Detect which cell encompasses the target text, then output its [x, y] center coordinate. 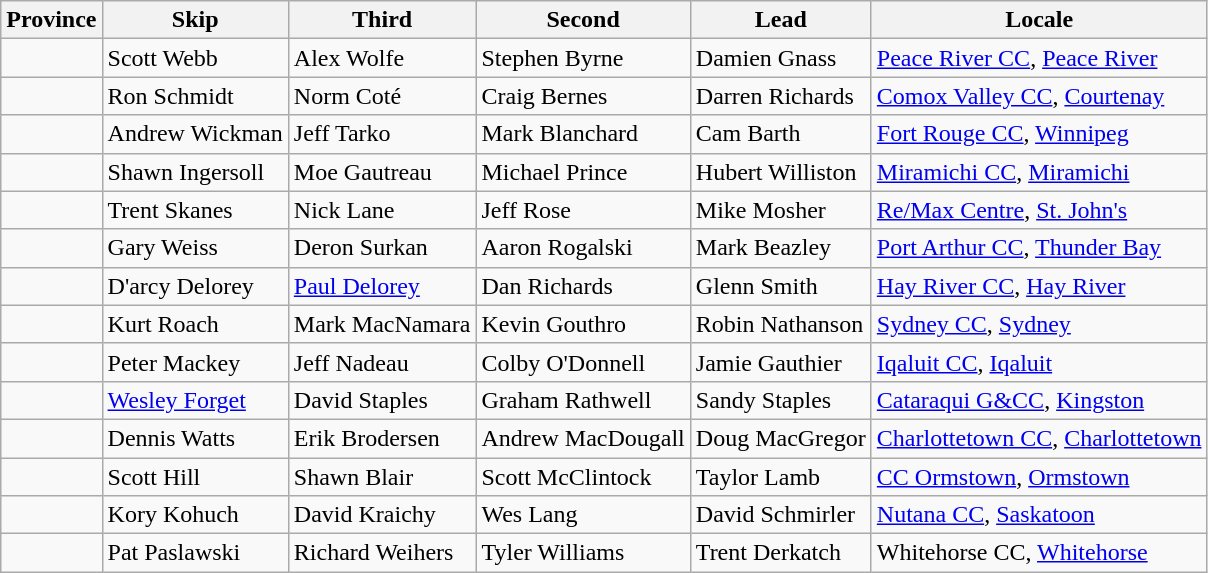
Miramichi CC, Miramichi [1039, 172]
Taylor Lamb [780, 477]
Jeff Nadeau [382, 362]
Stephen Byrne [583, 58]
CC Ormstown, Ormstown [1039, 477]
Peter Mackey [195, 362]
Jamie Gauthier [780, 362]
Comox Valley CC, Courtenay [1039, 96]
Pat Paslawski [195, 553]
Ron Schmidt [195, 96]
Whitehorse CC, Whitehorse [1039, 553]
Kory Kohuch [195, 515]
Shawn Blair [382, 477]
Hubert Williston [780, 172]
Jeff Rose [583, 210]
Andrew MacDougall [583, 438]
Skip [195, 20]
Sandy Staples [780, 400]
Peace River CC, Peace River [1039, 58]
David Kraichy [382, 515]
Graham Rathwell [583, 400]
Port Arthur CC, Thunder Bay [1039, 248]
Jeff Tarko [382, 134]
Nick Lane [382, 210]
Mike Mosher [780, 210]
Scott Webb [195, 58]
David Schmirler [780, 515]
Sydney CC, Sydney [1039, 324]
Trent Derkatch [780, 553]
Dennis Watts [195, 438]
Richard Weihers [382, 553]
Iqaluit CC, Iqaluit [1039, 362]
Third [382, 20]
Moe Gautreau [382, 172]
Norm Coté [382, 96]
Hay River CC, Hay River [1039, 286]
Cam Barth [780, 134]
Damien Gnass [780, 58]
Craig Bernes [583, 96]
Colby O'Donnell [583, 362]
Kurt Roach [195, 324]
Deron Surkan [382, 248]
Shawn Ingersoll [195, 172]
Gary Weiss [195, 248]
David Staples [382, 400]
Fort Rouge CC, Winnipeg [1039, 134]
Province [52, 20]
D'arcy Delorey [195, 286]
Scott McClintock [583, 477]
Darren Richards [780, 96]
Trent Skanes [195, 210]
Second [583, 20]
Scott Hill [195, 477]
Erik Brodersen [382, 438]
Lead [780, 20]
Wesley Forget [195, 400]
Michael Prince [583, 172]
Robin Nathanson [780, 324]
Mark MacNamara [382, 324]
Locale [1039, 20]
Tyler Williams [583, 553]
Mark Blanchard [583, 134]
Andrew Wickman [195, 134]
Dan Richards [583, 286]
Glenn Smith [780, 286]
Cataraqui G&CC, Kingston [1039, 400]
Kevin Gouthro [583, 324]
Nutana CC, Saskatoon [1039, 515]
Aaron Rogalski [583, 248]
Doug MacGregor [780, 438]
Alex Wolfe [382, 58]
Paul Delorey [382, 286]
Wes Lang [583, 515]
Mark Beazley [780, 248]
Re/Max Centre, St. John's [1039, 210]
Charlottetown CC, Charlottetown [1039, 438]
